Determine the [x, y] coordinate at the center of the cell enclosing the given text.  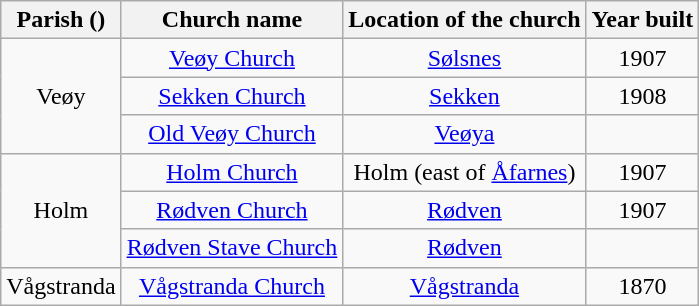
Veøy Church [232, 58]
Holm (east of Åfarnes) [464, 172]
Old Veøy Church [232, 134]
Sekken [464, 96]
Holm [61, 210]
Veøya [464, 134]
Sekken Church [232, 96]
Church name [232, 20]
Rødven Church [232, 210]
Holm Church [232, 172]
Location of the church [464, 20]
Parish () [61, 20]
Rødven Stave Church [232, 248]
Vågstranda Church [232, 286]
1870 [642, 286]
Veøy [61, 96]
Year built [642, 20]
1908 [642, 96]
Sølsnes [464, 58]
